Pinpoint the cell where the given text exists, returning its (X, Y) midpoint coordinate. 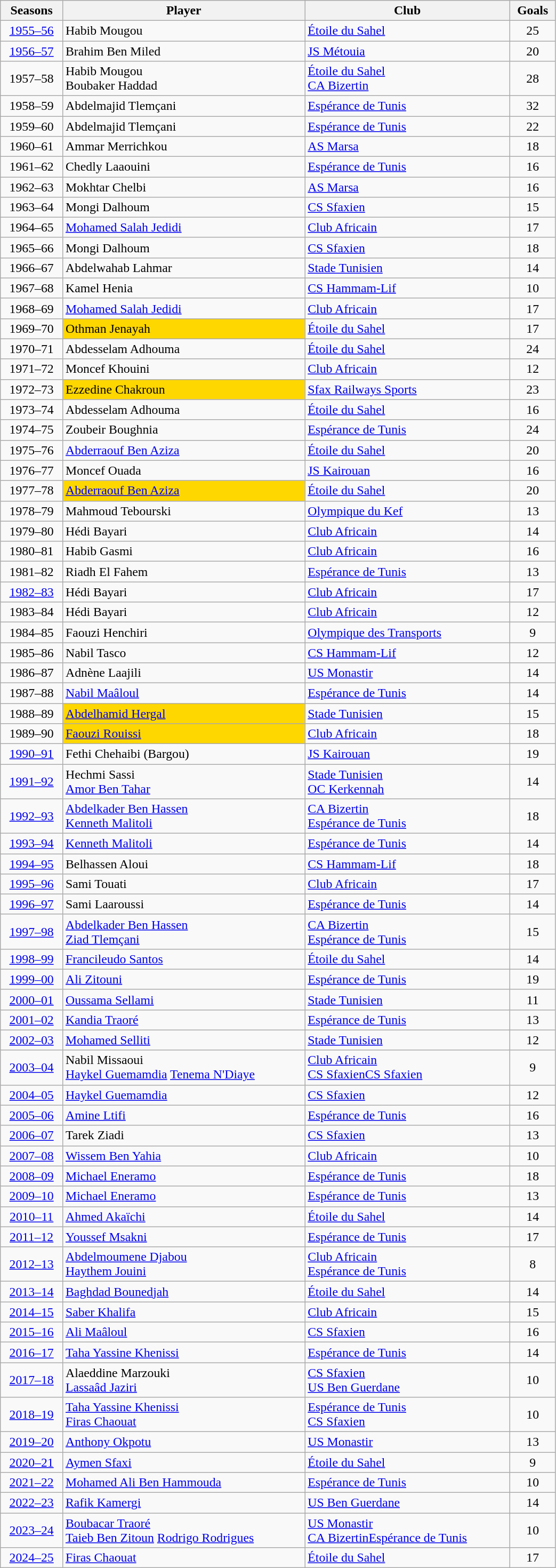
2022–23 (32, 1502)
Hechmi Sassi Amor Ben Tahar (184, 781)
2014–15 (32, 1312)
Kamel Henia (184, 288)
2018–19 (32, 1414)
1958–59 (32, 106)
1982–83 (32, 592)
1991–92 (32, 781)
1990–91 (32, 754)
2010–11 (32, 1217)
2001–02 (32, 1020)
Kandia Traoré (184, 1020)
2004–05 (32, 1095)
Tarek Ziadi (184, 1135)
Kenneth Malitoli (184, 843)
1995–96 (32, 884)
Club (407, 11)
1987–88 (32, 693)
2009–10 (32, 1196)
1985–86 (32, 653)
Habib Gasmi (184, 551)
2024–25 (32, 1557)
1960–61 (32, 146)
2016–17 (32, 1353)
1967–68 (32, 288)
Wissem Ben Yahia (184, 1156)
1968–69 (32, 308)
Zoubeir Boughnia (184, 430)
1970–71 (32, 349)
1998–99 (32, 959)
Othman Jenayah (184, 329)
1996–97 (32, 904)
Ali Maâloul (184, 1332)
CS SfaxienUS Ben Guerdane (407, 1380)
2013–14 (32, 1292)
25 (533, 31)
Abdelwahab Lahmar (184, 268)
Mahmoud Tebourski (184, 511)
1956–57 (32, 51)
Faouzi Henchiri (184, 633)
1962–63 (32, 187)
Amine Ltifi (184, 1115)
Rafik Kamergi (184, 1502)
Firas Chaouat (184, 1557)
Habib Mougou Boubaker Haddad (184, 78)
1955–56 (32, 31)
Ali Zitouni (184, 979)
2002–03 (32, 1040)
1975–76 (32, 450)
Riadh El Fahem (184, 572)
1974–75 (32, 430)
Moncef Khouini (184, 369)
Faouzi Rouissi (184, 733)
Belhassen Aloui (184, 863)
Chedly Laaouini (184, 166)
2003–04 (32, 1068)
Adnène Laajili (184, 673)
Brahim Ben Miled (184, 51)
Abdelkader Ben Hassen Kenneth Malitoli (184, 816)
2000–01 (32, 999)
Club AfricainCS SfaxienCS Sfaxien (407, 1068)
Player (184, 11)
Sfax Railways Sports (407, 389)
Mokhtar Chelbi (184, 187)
Baghdad Bounedjah (184, 1292)
1976–77 (32, 470)
1965–66 (32, 247)
1984–85 (32, 633)
Étoile du SahelCA Bizertin (407, 78)
Stade TunisienOC Kerkennah (407, 781)
1988–89 (32, 714)
1983–84 (32, 612)
US Ben Guerdane (407, 1502)
1997–98 (32, 931)
Taha Yassine Khenissi Firas Chaouat (184, 1414)
1999–00 (32, 979)
2017–18 (32, 1380)
JS Métouia (407, 51)
1969–70 (32, 329)
1959–60 (32, 126)
1971–72 (32, 369)
Aymen Sfaxi (184, 1462)
1992–93 (32, 816)
Mohamed Ali Ben Hammouda (184, 1482)
Saber Khalifa (184, 1312)
1957–58 (32, 78)
Sami Laaroussi (184, 904)
US MonastirCA BizertinEspérance de Tunis (407, 1530)
Oussama Sellami (184, 999)
Abdelkader Ben Hassen Ziad Tlemçani (184, 931)
2015–16 (32, 1332)
Ammar Merrichkou (184, 146)
Ezzedine Chakroun (184, 389)
Taha Yassine Khenissi (184, 1353)
Francileudo Santos (184, 959)
Sami Touati (184, 884)
Espérance de TunisCS Sfaxien (407, 1414)
22 (533, 126)
Nabil Maâloul (184, 693)
Ahmed Akaïchi (184, 1217)
Olympique du Kef (407, 511)
Nabil Missaoui Haykel Guemamdia Tenema N'Diaye (184, 1068)
Habib Mougou (184, 31)
28 (533, 78)
1972–73 (32, 389)
Moncef Ouada (184, 470)
1980–81 (32, 551)
1981–82 (32, 572)
Youssef Msakni (184, 1237)
1994–95 (32, 863)
11 (533, 999)
2020–21 (32, 1462)
2005–06 (32, 1115)
2021–22 (32, 1482)
2023–24 (32, 1530)
1979–80 (32, 531)
1978–79 (32, 511)
2011–12 (32, 1237)
Seasons (32, 11)
1966–67 (32, 268)
1993–94 (32, 843)
Club AfricainEspérance de Tunis (407, 1264)
8 (533, 1264)
2007–08 (32, 1156)
Abdelhamid Hergal (184, 714)
1986–87 (32, 673)
Boubacar Traoré Taieb Ben Zitoun Rodrigo Rodrigues (184, 1530)
Nabil Tasco (184, 653)
2006–07 (32, 1135)
2012–13 (32, 1264)
Anthony Okpotu (184, 1442)
Goals (533, 11)
1964–65 (32, 227)
Haykel Guemamdia (184, 1095)
2019–20 (32, 1442)
2008–09 (32, 1176)
1977–78 (32, 491)
Fethi Chehaibi (Bargou) (184, 754)
Alaeddine Marzouki Lassaâd Jaziri (184, 1380)
Abdelmoumene Djabou Haythem Jouini (184, 1264)
Olympique des Transports (407, 633)
1973–74 (32, 410)
23 (533, 389)
1963–64 (32, 207)
32 (533, 106)
1961–62 (32, 166)
Mohamed Selliti (184, 1040)
1989–90 (32, 733)
